Identify which cell holds the provided text, then report its (X, Y) central coordinate. 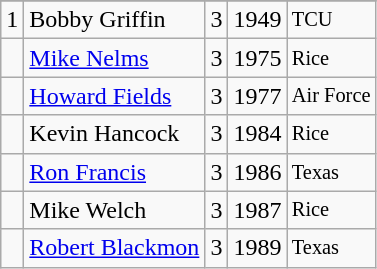
TCU (331, 20)
1986 (258, 172)
Robert Blackmon (114, 248)
1975 (258, 58)
1 (12, 20)
Kevin Hancock (114, 134)
Howard Fields (114, 96)
1989 (258, 248)
Air Force (331, 96)
Mike Nelms (114, 58)
1984 (258, 134)
Mike Welch (114, 210)
1949 (258, 20)
1987 (258, 210)
Ron Francis (114, 172)
1977 (258, 96)
Bobby Griffin (114, 20)
